Return the [x, y] coordinate for the center point of the cell that contains the specified text.  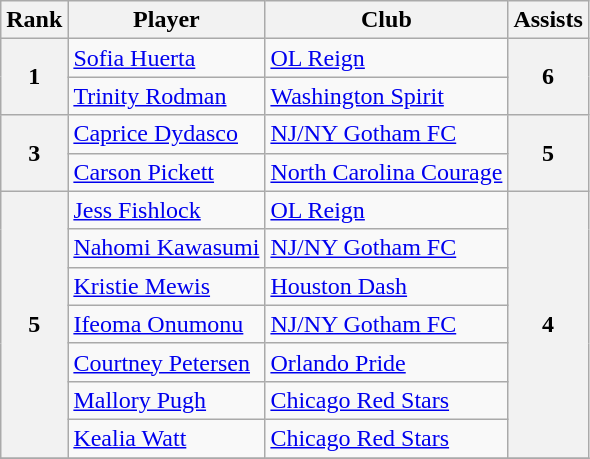
Sofia Huerta [166, 58]
Nahomi Kawasumi [166, 248]
Rank [34, 20]
Orlando Pride [386, 362]
Houston Dash [386, 286]
6 [548, 77]
Jess Fishlock [166, 210]
3 [34, 153]
Kealia Watt [166, 438]
Carson Pickett [166, 172]
Assists [548, 20]
Washington Spirit [386, 96]
Caprice Dydasco [166, 134]
Club [386, 20]
Courtney Petersen [166, 362]
Mallory Pugh [166, 400]
1 [34, 77]
Ifeoma Onumonu [166, 324]
4 [548, 324]
Kristie Mewis [166, 286]
Player [166, 20]
Trinity Rodman [166, 96]
North Carolina Courage [386, 172]
